Return [X, Y] of the center of cell containing provided text 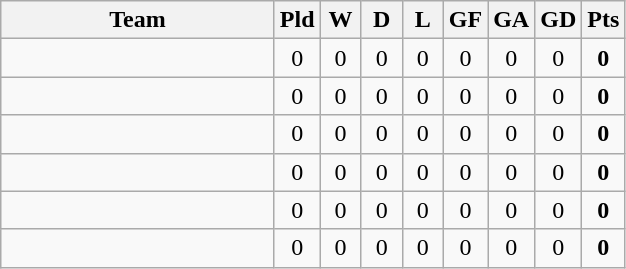
GF [465, 20]
GA [512, 20]
D [382, 20]
Pld [297, 20]
Team [138, 20]
L [422, 20]
GD [558, 20]
Pts [604, 20]
W [340, 20]
